From the cell containing the given text, extract its center point as (x, y) coordinate. 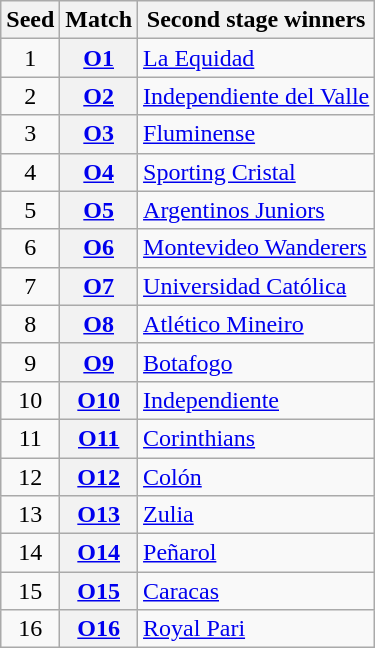
Caracas (256, 591)
O3 (99, 134)
O14 (99, 553)
Independiente del Valle (256, 96)
3 (30, 134)
Match (99, 20)
O2 (99, 96)
Peñarol (256, 553)
Sporting Cristal (256, 172)
5 (30, 210)
La Equidad (256, 58)
15 (30, 591)
O12 (99, 477)
O8 (99, 324)
6 (30, 248)
11 (30, 438)
14 (30, 553)
Botafogo (256, 362)
Royal Pari (256, 629)
Independiente (256, 400)
O6 (99, 248)
Montevideo Wanderers (256, 248)
O9 (99, 362)
Fluminense (256, 134)
13 (30, 515)
Second stage winners (256, 20)
2 (30, 96)
O11 (99, 438)
O15 (99, 591)
Seed (30, 20)
4 (30, 172)
O16 (99, 629)
O4 (99, 172)
O1 (99, 58)
O13 (99, 515)
12 (30, 477)
1 (30, 58)
Universidad Católica (256, 286)
O7 (99, 286)
10 (30, 400)
Corinthians (256, 438)
7 (30, 286)
Zulia (256, 515)
16 (30, 629)
Atlético Mineiro (256, 324)
Argentinos Juniors (256, 210)
O5 (99, 210)
Colón (256, 477)
O10 (99, 400)
8 (30, 324)
9 (30, 362)
